Return (X, Y) of the center of cell containing provided text 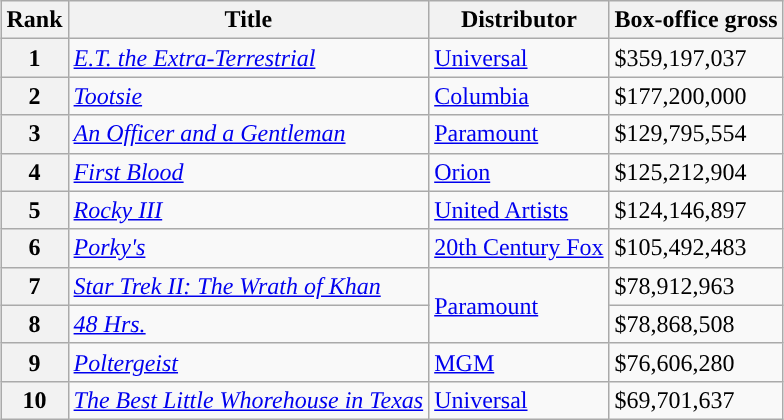
$124,146,897 (696, 210)
$78,868,508 (696, 324)
9 (34, 362)
20th Century Fox (519, 248)
Box-office gross (696, 20)
Title (248, 20)
Porky's (248, 248)
10 (34, 400)
3 (34, 134)
$69,701,637 (696, 400)
$177,200,000 (696, 96)
$359,197,037 (696, 58)
$76,606,280 (696, 362)
4 (34, 172)
1 (34, 58)
7 (34, 286)
Distributor (519, 20)
6 (34, 248)
E.T. the Extra-Terrestrial (248, 58)
MGM (519, 362)
5 (34, 210)
United Artists (519, 210)
$105,492,483 (696, 248)
2 (34, 96)
First Blood (248, 172)
$78,912,963 (696, 286)
48 Hrs. (248, 324)
Orion (519, 172)
8 (34, 324)
Rank (34, 20)
$129,795,554 (696, 134)
$125,212,904 (696, 172)
Poltergeist (248, 362)
Columbia (519, 96)
An Officer and a Gentleman (248, 134)
Star Trek II: The Wrath of Khan (248, 286)
The Best Little Whorehouse in Texas (248, 400)
Tootsie (248, 96)
Rocky III (248, 210)
